Detect which cell encompasses the target text, then output its [x, y] center coordinate. 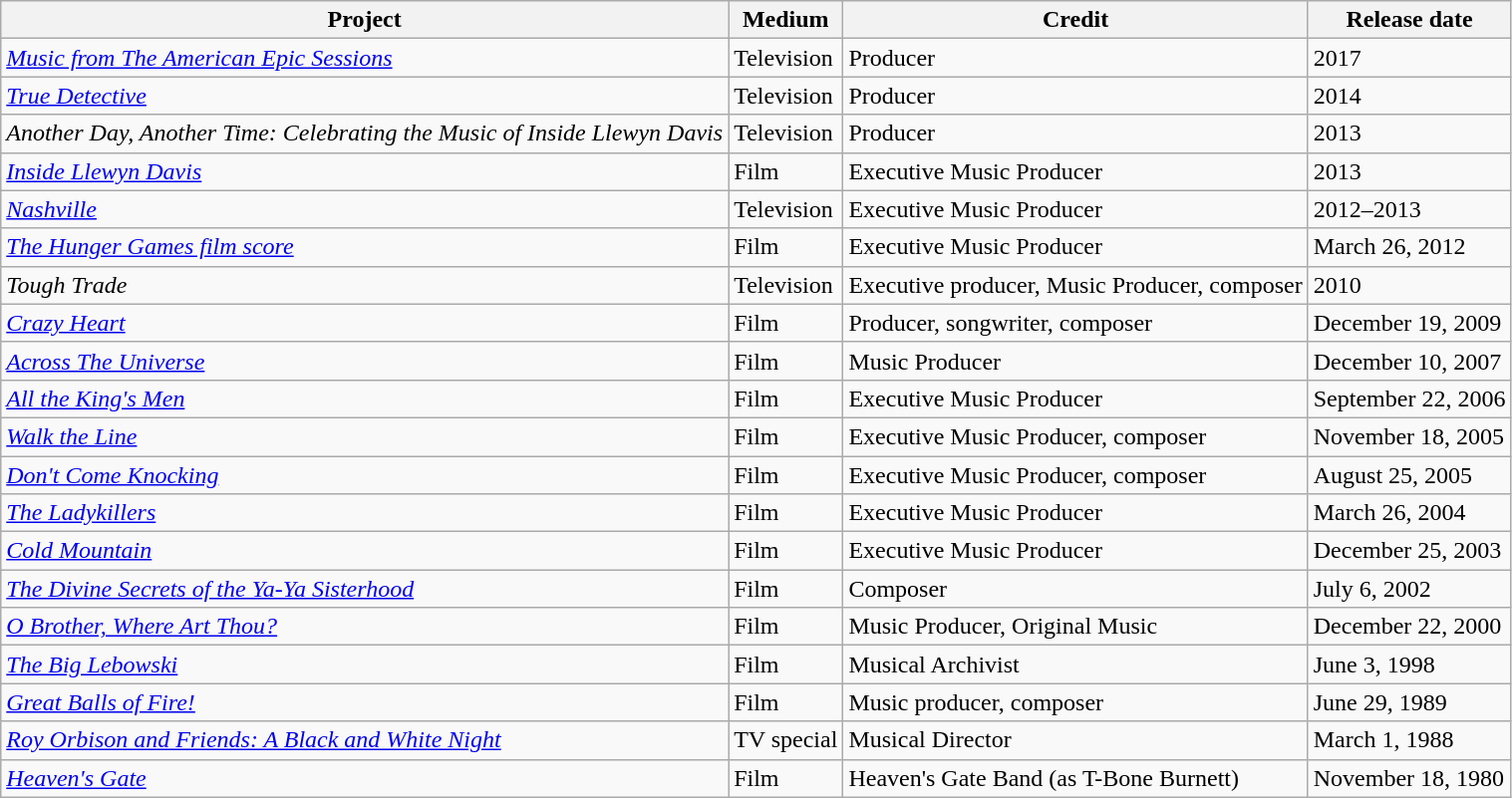
Great Balls of Fire! [365, 702]
Music from The American Epic Sessions [365, 58]
Heaven's Gate Band (as T-Bone Burnett) [1075, 778]
September 22, 2006 [1409, 399]
Music Producer, Original Music [1075, 627]
2017 [1409, 58]
Crazy Heart [365, 323]
August 25, 2005 [1409, 475]
The Big Lebowski [365, 665]
Roy Orbison and Friends: A Black and White Night [365, 740]
Inside Llewyn Davis [365, 171]
Walk the Line [365, 436]
Heaven's Gate [365, 778]
Executive producer, Music Producer, composer [1075, 285]
March 26, 2012 [1409, 247]
Project [365, 20]
December 10, 2007 [1409, 361]
TV special [785, 740]
December 22, 2000 [1409, 627]
June 3, 1998 [1409, 665]
2012–2013 [1409, 209]
Nashville [365, 209]
The Divine Secrets of the Ya-Ya Sisterhood [365, 589]
March 1, 1988 [1409, 740]
March 26, 2004 [1409, 513]
Release date [1409, 20]
O Brother, Where Art Thou? [365, 627]
November 18, 1980 [1409, 778]
All the King's Men [365, 399]
Across The Universe [365, 361]
2010 [1409, 285]
December 25, 2003 [1409, 551]
Tough Trade [365, 285]
Music Producer [1075, 361]
The Ladykillers [365, 513]
Cold Mountain [365, 551]
Credit [1075, 20]
Another Day, Another Time: Celebrating the Music of Inside Llewyn Davis [365, 133]
Musical Archivist [1075, 665]
Music producer, composer [1075, 702]
Producer, songwriter, composer [1075, 323]
2014 [1409, 96]
Don't Come Knocking [365, 475]
June 29, 1989 [1409, 702]
Medium [785, 20]
Musical Director [1075, 740]
November 18, 2005 [1409, 436]
The Hunger Games film score [365, 247]
Composer [1075, 589]
True Detective [365, 96]
December 19, 2009 [1409, 323]
July 6, 2002 [1409, 589]
